Detect which cell encompasses the target text, then output its [X, Y] center coordinate. 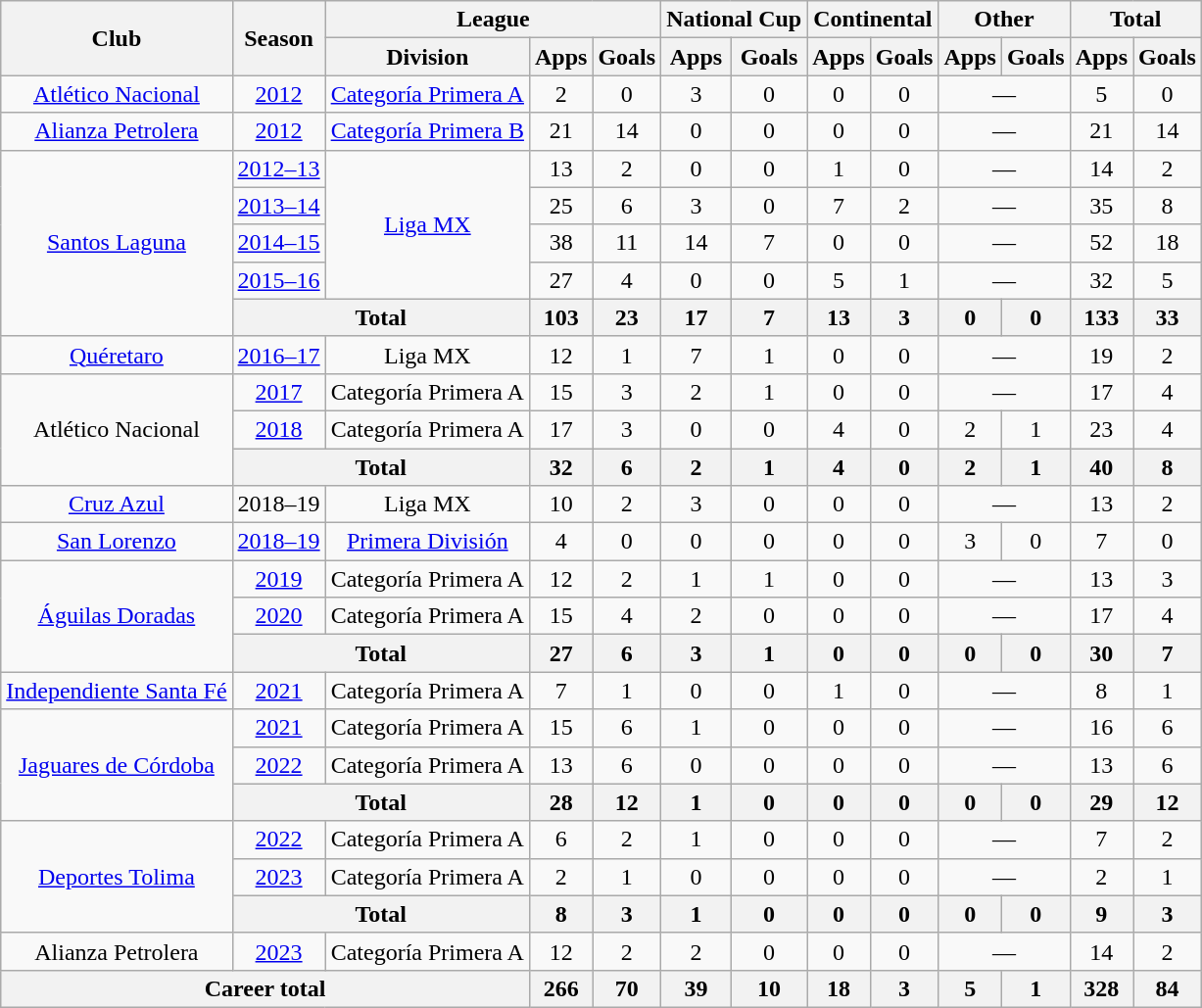
Primera División [427, 542]
2013–14 [278, 206]
29 [1101, 802]
Independiente Santa Fé [117, 691]
National Cup [735, 20]
39 [697, 988]
2019 [278, 579]
Division [427, 57]
Categoría Primera B [427, 131]
Cruz Azul [117, 504]
2016–17 [278, 355]
Career total [265, 988]
2012–13 [278, 168]
Deportes Tolima [117, 877]
103 [560, 317]
52 [1101, 243]
Águilas Doradas [117, 616]
2020 [278, 616]
16 [1101, 728]
25 [560, 206]
11 [627, 243]
35 [1101, 206]
28 [560, 802]
Season [278, 38]
328 [1101, 988]
84 [1168, 988]
League [494, 20]
30 [1101, 653]
133 [1101, 317]
Other [1004, 20]
266 [560, 988]
19 [1101, 355]
Club [117, 38]
Santos Laguna [117, 243]
70 [627, 988]
2015–16 [278, 280]
2017 [278, 392]
2018 [278, 429]
40 [1101, 467]
Jaguares de Córdoba [117, 765]
9 [1101, 914]
38 [560, 243]
Continental [873, 20]
San Lorenzo [117, 542]
Quéretaro [117, 355]
33 [1168, 317]
2014–15 [278, 243]
